Identify which cell holds the provided text, then report its (x, y) central coordinate. 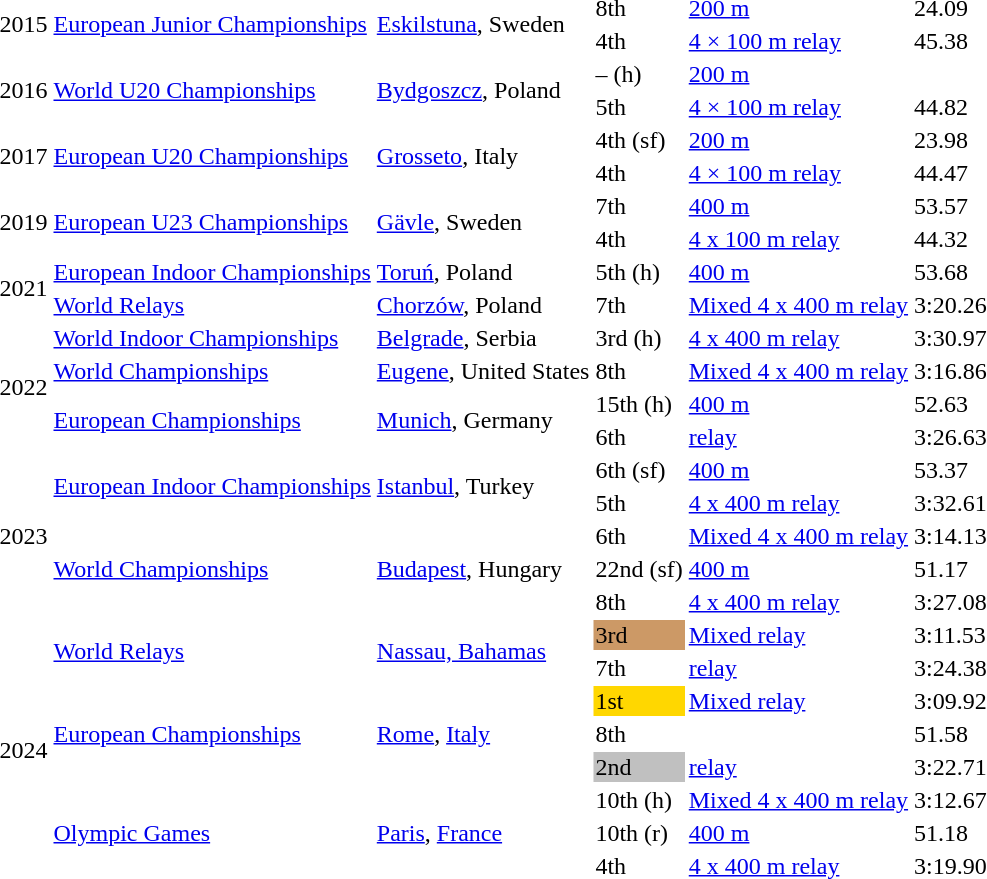
4th (sf) (639, 140)
Eugene, United States (483, 371)
European U23 Championships (212, 222)
3rd (639, 635)
5th (h) (639, 272)
Chorzów, Poland (483, 305)
Rome, Italy (483, 734)
Bydgoszcz, Poland (483, 90)
1st (639, 701)
World Indoor Championships (212, 338)
2nd (639, 767)
Toruń, Poland (483, 272)
European U20 Championships (212, 156)
Budapest, Hungary (483, 569)
4 x 100 m relay (798, 239)
10th (r) (639, 833)
6th (sf) (639, 470)
Gävle, Sweden (483, 222)
10th (h) (639, 800)
World U20 Championships (212, 90)
– (h) (639, 74)
3rd (h) (639, 338)
Istanbul, Turkey (483, 486)
15th (h) (639, 404)
Belgrade, Serbia (483, 338)
Grosseto, Italy (483, 156)
Nassau, Bahamas (483, 652)
22nd (sf) (639, 569)
Munich, Germany (483, 420)
